For the text-containing cell, return its midpoint in [X, Y] coordinate format. 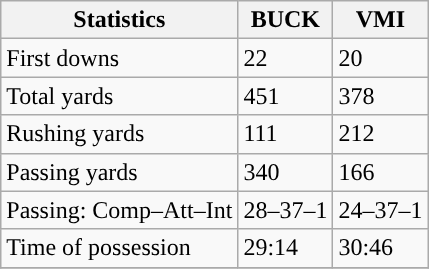
Time of possession [120, 248]
451 [286, 96]
Passing: Comp–Att–Int [120, 210]
111 [286, 134]
166 [380, 172]
Total yards [120, 96]
Statistics [120, 20]
VMI [380, 20]
BUCK [286, 20]
30:46 [380, 248]
Passing yards [120, 172]
First downs [120, 58]
28–37–1 [286, 210]
212 [380, 134]
29:14 [286, 248]
24–37–1 [380, 210]
378 [380, 96]
22 [286, 58]
Rushing yards [120, 134]
20 [380, 58]
340 [286, 172]
